Search for the cell housing the specified text and yield its (X, Y) center coordinate. 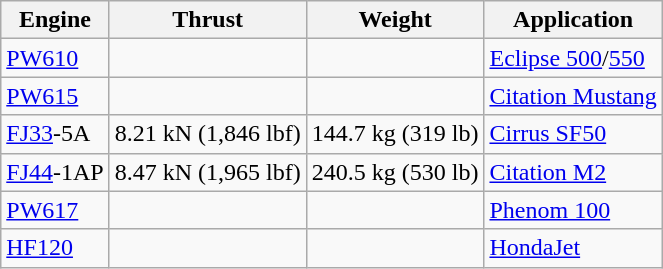
Weight (395, 20)
FJ44-1AP (55, 172)
Eclipse 500/550 (573, 58)
240.5 kg (530 lb) (395, 172)
PW610 (55, 58)
Engine (55, 20)
Phenom 100 (573, 210)
PW617 (55, 210)
HondaJet (573, 248)
Application (573, 20)
Citation M2 (573, 172)
8.21 kN (1,846 lbf) (208, 134)
Cirrus SF50 (573, 134)
FJ33-5A (55, 134)
Thrust (208, 20)
HF120 (55, 248)
PW615 (55, 96)
144.7 kg (319 lb) (395, 134)
Citation Mustang (573, 96)
8.47 kN (1,965 lbf) (208, 172)
